Locate the cell with the specified text and output its (X, Y) center coordinate. 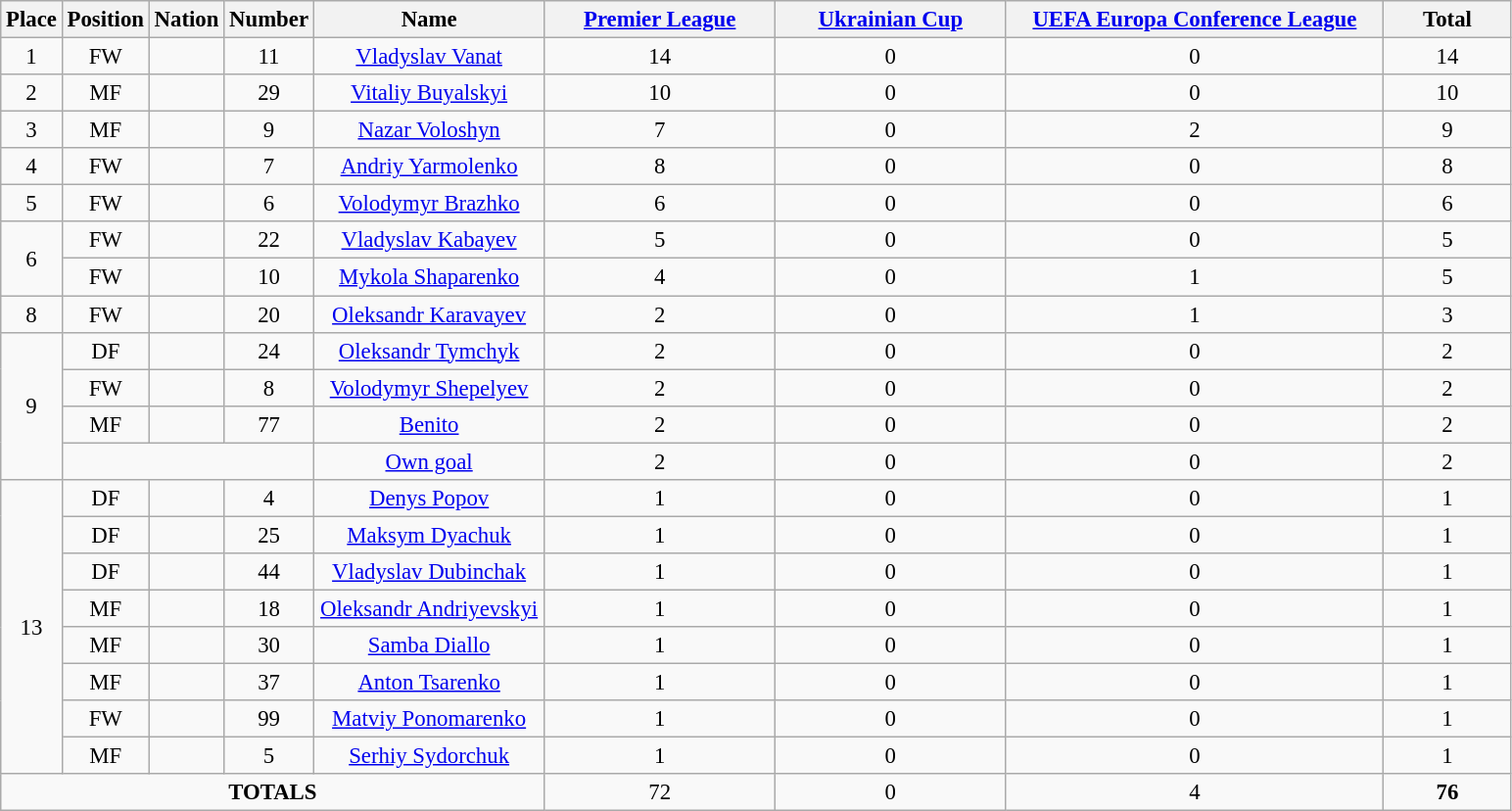
29 (269, 93)
Position (106, 20)
Oleksandr Karavayev (429, 314)
Premier League (660, 20)
Vladyslav Dubinchak (429, 572)
Vladyslav Vanat (429, 57)
22 (269, 240)
11 (269, 57)
Andriy Yarmolenko (429, 167)
76 (1447, 792)
18 (269, 608)
20 (269, 314)
13 (31, 627)
Oleksandr Andriyevskyi (429, 608)
Nazar Voloshyn (429, 130)
TOTALS (272, 792)
Denys Popov (429, 499)
72 (660, 792)
44 (269, 572)
Benito (429, 424)
Vitaliy Buyalskyi (429, 93)
Volodymyr Brazhko (429, 204)
99 (269, 719)
37 (269, 683)
UEFA Europa Conference League (1195, 20)
Nation (186, 20)
Number (269, 20)
77 (269, 424)
Matviy Ponomarenko (429, 719)
Name (429, 20)
Oleksandr Tymchyk (429, 351)
Place (31, 20)
30 (269, 645)
Maksym Dyachuk (429, 535)
Samba Diallo (429, 645)
Mykola Shaparenko (429, 277)
Vladyslav Kabayev (429, 240)
Volodymyr Shepelyev (429, 388)
Total (1447, 20)
Ukrainian Cup (891, 20)
25 (269, 535)
Own goal (429, 461)
24 (269, 351)
Serhiy Sydorchuk (429, 756)
Anton Tsarenko (429, 683)
